Return the [X, Y] coordinate for the center point of the cell that contains the specified text.  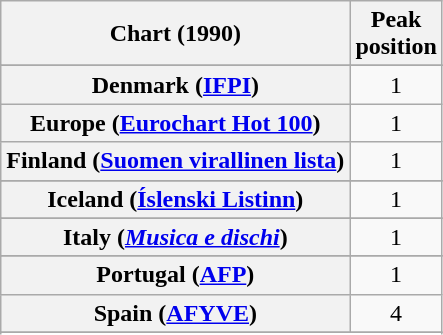
Denmark (IFPI) [176, 85]
Peakposition [396, 34]
Portugal (AFP) [176, 275]
Italy (Musica e dischi) [176, 237]
4 [396, 313]
Iceland (Íslenski Listinn) [176, 199]
Europe (Eurochart Hot 100) [176, 123]
Spain (AFYVE) [176, 313]
Finland (Suomen virallinen lista) [176, 161]
Chart (1990) [176, 34]
